Search for the cell housing the specified text and yield its (x, y) center coordinate. 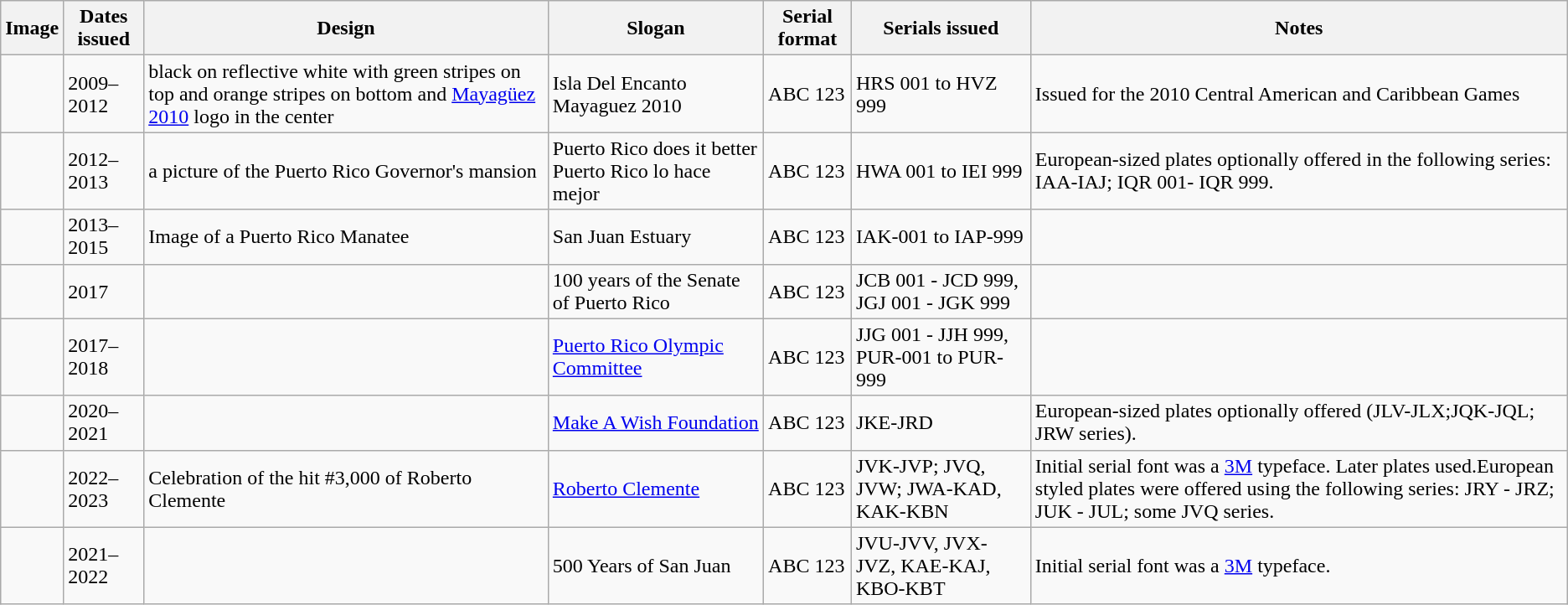
Slogan (655, 28)
JKE-JRD (941, 422)
2017 (104, 292)
HRS 001 to HVZ 999 (941, 94)
2012–2013 (104, 171)
JCB 001 - JCD 999, JGJ 001 - JGK 999 (941, 292)
Serials issued (941, 28)
IAK-001 to IAP-999 (941, 236)
Isla Del Encanto Mayaguez 2010 (655, 94)
Celebration of the hit #3,000 of Roberto Clemente (347, 489)
2020–2021 (104, 422)
Dates issued (104, 28)
a picture of the Puerto Rico Governor's mansion (347, 171)
European-sized plates optionally offered (JLV-JLX;JQK-JQL; JRW series). (1298, 422)
2021–2022 (104, 566)
JJG 001 - JJH 999, PUR-001 to PUR-999 (941, 357)
2013–2015 (104, 236)
San Juan Estuary (655, 236)
black on reflective white with green stripes on top and orange stripes on bottom and Mayagüez 2010 logo in the center (347, 94)
Notes (1298, 28)
Make A Wish Foundation (655, 422)
Design (347, 28)
European-sized plates optionally offered in the following series: IAA-IAJ; IQR 001- IQR 999. (1298, 171)
HWA 001 to IEI 999 (941, 171)
2017–2018 (104, 357)
100 years of the Senate of Puerto Rico (655, 292)
500 Years of San Juan (655, 566)
Puerto Rico does it better Puerto Rico lo hace mejor (655, 171)
Serial format (807, 28)
Image of a Puerto Rico Manatee (347, 236)
JVU-JVV, JVX-JVZ, KAE-KAJ, KBO-KBT (941, 566)
JVK-JVP; JVQ, JVW; JWA-KAD, KAK-KBN (941, 489)
Issued for the 2010 Central American and Caribbean Games (1298, 94)
2022–2023 (104, 489)
Puerto Rico Olympic Committee (655, 357)
Initial serial font was a 3M typeface. (1298, 566)
Image (32, 28)
2009–2012 (104, 94)
Roberto Clemente (655, 489)
